Locate the cell with the specified text and output its (X, Y) center coordinate. 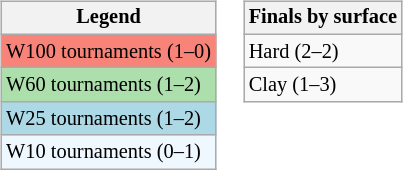
Clay (1–3) (323, 85)
W100 tournaments (1–0) (108, 51)
Finals by surface (323, 18)
Hard (2–2) (323, 51)
W25 tournaments (1–2) (108, 119)
W60 tournaments (1–2) (108, 85)
W10 tournaments (0–1) (108, 152)
Legend (108, 18)
